Detect which cell encompasses the target text, then output its [x, y] center coordinate. 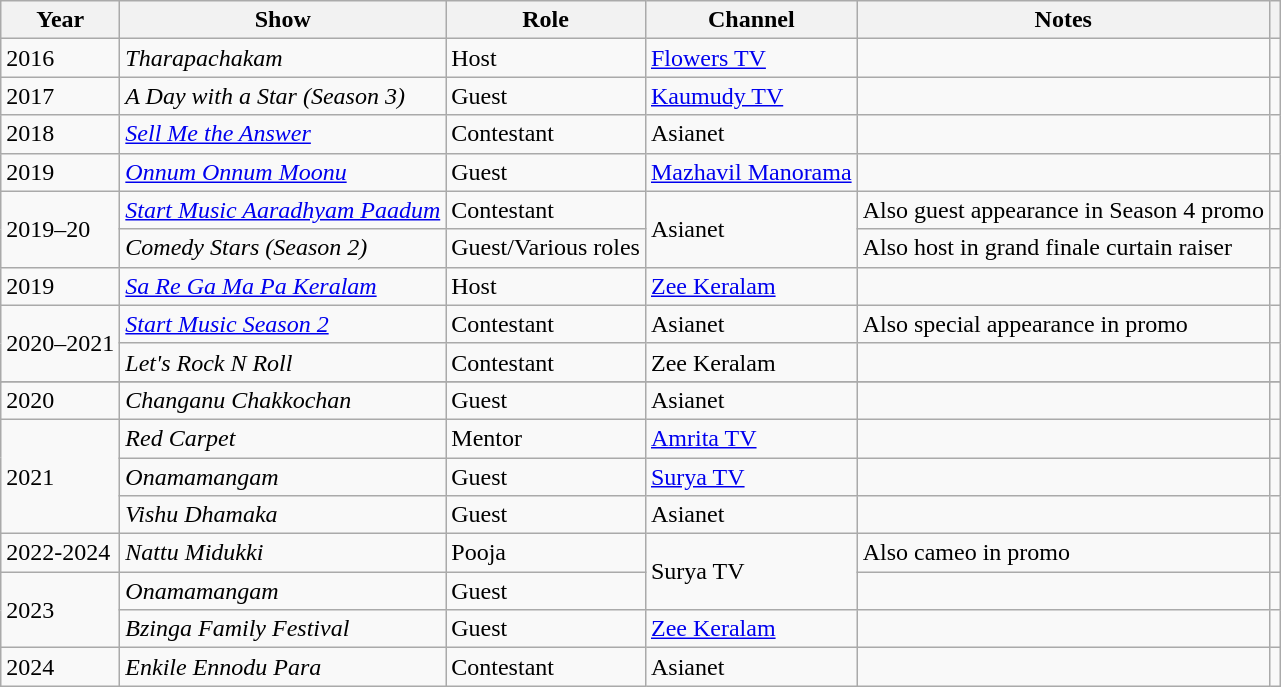
Channel [751, 20]
2022-2024 [60, 553]
A Day with a Star (Season 3) [283, 96]
Notes [1063, 20]
Year [60, 20]
Amrita TV [751, 438]
Enkile Ennodu Para [283, 667]
Let's Rock N Roll [283, 362]
Comedy Stars (Season 2) [283, 248]
Flowers TV [751, 58]
2021 [60, 476]
Kaumudy TV [751, 96]
Vishu Dhamaka [283, 515]
Start Music Aaradhyam Paadum [283, 210]
2019–20 [60, 229]
Also host in grand finale curtain raiser [1063, 248]
2016 [60, 58]
Pooja [546, 553]
Also special appearance in promo [1063, 324]
Sell Me the Answer [283, 134]
Mazhavil Manorama [751, 172]
Bzinga Family Festival [283, 629]
Start Music Season 2 [283, 324]
2024 [60, 667]
Sa Re Ga Ma Pa Keralam [283, 286]
2018 [60, 134]
2020–2021 [60, 343]
Mentor [546, 438]
Red Carpet [283, 438]
Also guest appearance in Season 4 promo [1063, 210]
Guest/Various roles [546, 248]
2023 [60, 610]
Nattu Midukki [283, 553]
Also cameo in promo [1063, 553]
2017 [60, 96]
Onnum Onnum Moonu [283, 172]
Changanu Chakkochan [283, 400]
Tharapachakam [283, 58]
Role [546, 20]
2020 [60, 400]
Show [283, 20]
